Pinpoint the cell where the given text exists, returning its (x, y) midpoint coordinate. 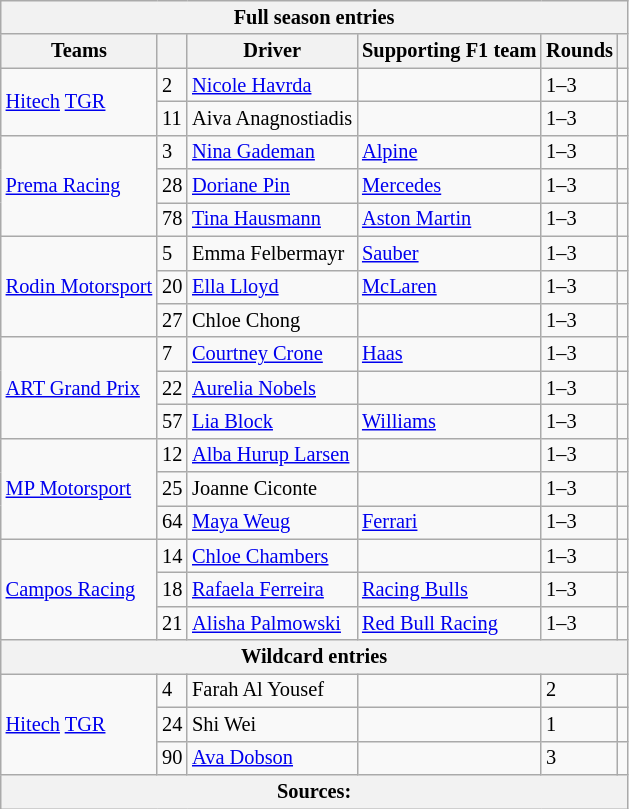
Ava Dobson (272, 758)
Joanne Ciconte (272, 489)
Farah Al Yousef (272, 690)
Teams (79, 51)
Sauber (449, 253)
Chloe Chong (272, 320)
22 (172, 388)
25 (172, 489)
Campos Racing (79, 590)
57 (172, 421)
Tina Hausmann (272, 219)
Red Bull Racing (449, 623)
Wildcard entries (314, 657)
Courtney Crone (272, 354)
Alba Hurup Larsen (272, 455)
Driver (272, 51)
11 (172, 118)
Rounds (580, 51)
24 (172, 724)
4 (172, 690)
27 (172, 320)
Rafaela Ferreira (272, 589)
Alpine (449, 152)
20 (172, 287)
Rodin Motorsport (79, 286)
Sources: (314, 791)
Alisha Palmowski (272, 623)
Nicole Havrda (272, 85)
Doriane Pin (272, 186)
Lia Block (272, 421)
Shi Wei (272, 724)
Prema Racing (79, 186)
Nina Gademan (272, 152)
18 (172, 589)
Full season entries (314, 17)
Aurelia Nobels (272, 388)
Haas (449, 354)
Racing Bulls (449, 589)
14 (172, 556)
28 (172, 186)
Williams (449, 421)
Emma Felbermayr (272, 253)
Aiva Anagnostiadis (272, 118)
Supporting F1 team (449, 51)
12 (172, 455)
5 (172, 253)
Ella Lloyd (272, 287)
Maya Weug (272, 522)
MP Motorsport (79, 488)
7 (172, 354)
Ferrari (449, 522)
McLaren (449, 287)
64 (172, 522)
ART Grand Prix (79, 388)
21 (172, 623)
Mercedes (449, 186)
90 (172, 758)
Aston Martin (449, 219)
1 (580, 724)
78 (172, 219)
Chloe Chambers (272, 556)
